Extract the [x, y] coordinate from the center of the cell holding the provided text.  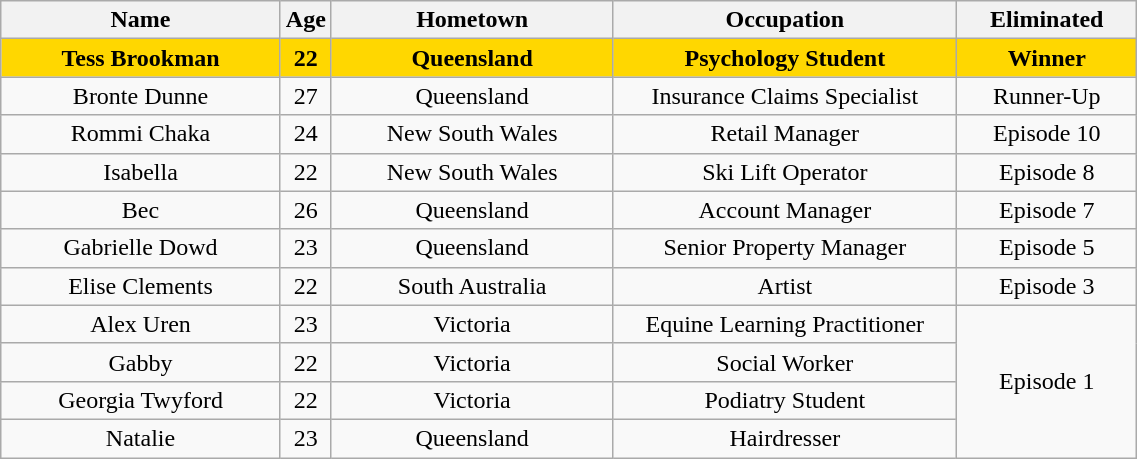
Insurance Claims Specialist [785, 96]
Equine Learning Practitioner [785, 324]
Ski Lift Operator [785, 172]
Psychology Student [785, 58]
Occupation [785, 20]
Elise Clements [141, 286]
Eliminated [1047, 20]
Winner [1047, 58]
Artist [785, 286]
Name [141, 20]
26 [306, 210]
Episode 1 [1047, 381]
Senior Property Manager [785, 248]
Tess Brookman [141, 58]
Bronte Dunne [141, 96]
Hairdresser [785, 438]
27 [306, 96]
Rommi Chaka [141, 134]
Gabby [141, 362]
Episode 10 [1047, 134]
Bec [141, 210]
24 [306, 134]
Episode 7 [1047, 210]
Gabrielle Dowd [141, 248]
Age [306, 20]
Georgia Twyford [141, 400]
Account Manager [785, 210]
Hometown [472, 20]
Runner-Up [1047, 96]
Social Worker [785, 362]
Podiatry Student [785, 400]
Episode 3 [1047, 286]
Isabella [141, 172]
South Australia [472, 286]
Alex Uren [141, 324]
Natalie [141, 438]
Retail Manager [785, 134]
Episode 5 [1047, 248]
Episode 8 [1047, 172]
